For the text-containing cell, return its midpoint in (x, y) coordinate format. 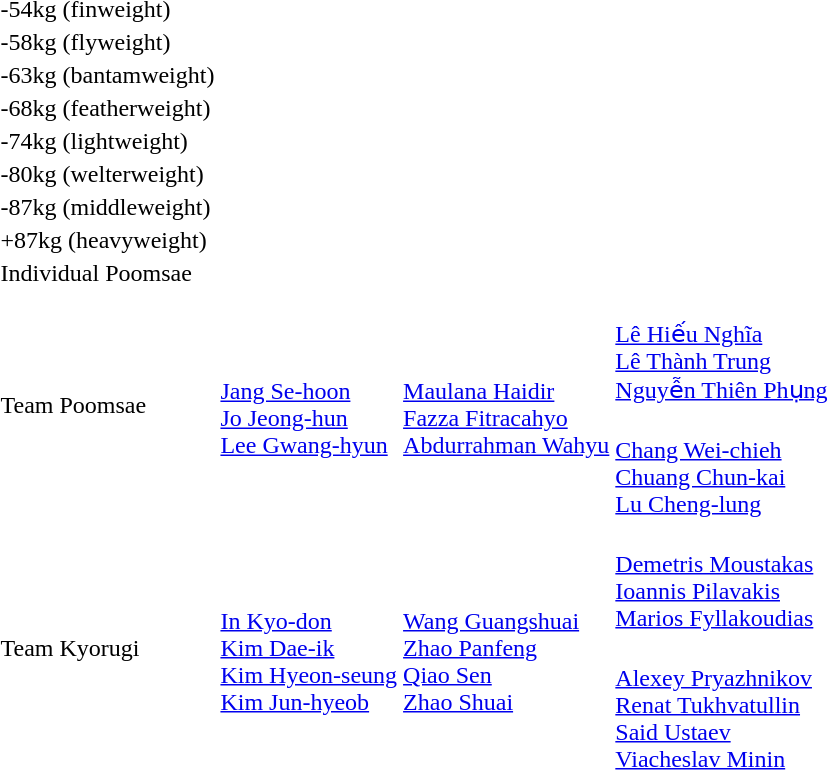
Jang Se-hoonJo Jeong-hunLee Gwang-hyun (309, 405)
Maulana HaidirFazza FitracahyoAbdurrahman Wahyu (506, 405)
